From the cell containing the given text, extract its center point as (X, Y) coordinate. 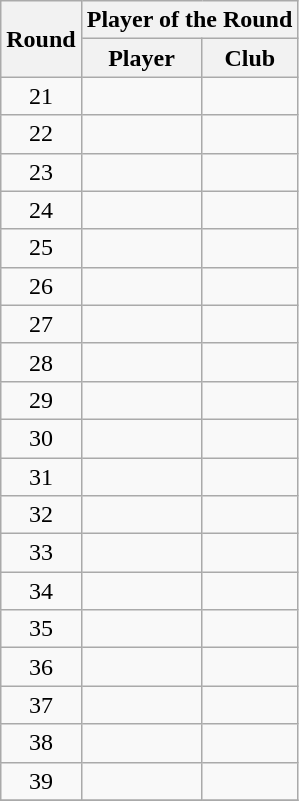
36 (41, 667)
28 (41, 362)
25 (41, 248)
22 (41, 134)
33 (41, 553)
Club (250, 58)
31 (41, 477)
26 (41, 286)
32 (41, 515)
38 (41, 743)
23 (41, 172)
39 (41, 781)
21 (41, 96)
29 (41, 400)
Player of the Round (190, 20)
Round (41, 39)
37 (41, 705)
24 (41, 210)
Player (142, 58)
27 (41, 324)
30 (41, 438)
35 (41, 629)
34 (41, 591)
